From the cell containing the given text, extract its center point as (X, Y) coordinate. 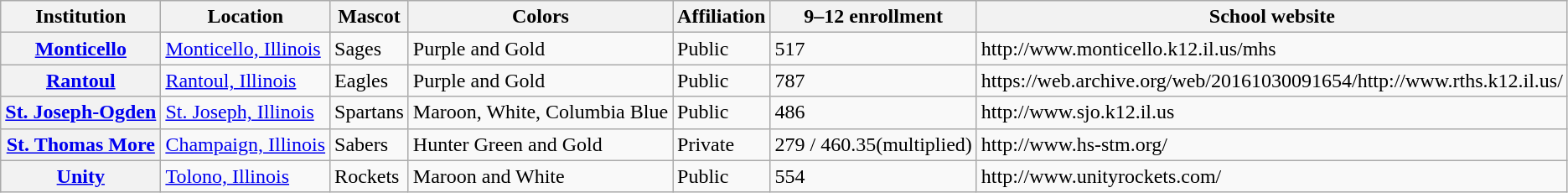
Private (722, 144)
486 (873, 112)
Champaign, Illinois (246, 144)
Rantoul (80, 81)
787 (873, 81)
St. Joseph, Illinois (246, 112)
Hunter Green and Gold (540, 144)
9–12 enrollment (873, 17)
Monticello, Illinois (246, 49)
School website (1272, 17)
Spartans (370, 112)
Colors (540, 17)
http://www.hs-stm.org/ (1272, 144)
Location (246, 17)
554 (873, 176)
Tolono, Illinois (246, 176)
Unity (80, 176)
http://www.unityrockets.com/ (1272, 176)
Mascot (370, 17)
Sabers (370, 144)
Institution (80, 17)
517 (873, 49)
Sages (370, 49)
Maroon, White, Columbia Blue (540, 112)
Monticello (80, 49)
279 / 460.35(multiplied) (873, 144)
https://web.archive.org/web/20161030091654/http://www.rths.k12.il.us/ (1272, 81)
Rockets (370, 176)
Affiliation (722, 17)
Rantoul, Illinois (246, 81)
http://www.monticello.k12.il.us/mhs (1272, 49)
http://www.sjo.k12.il.us (1272, 112)
Maroon and White (540, 176)
St. Thomas More (80, 144)
Eagles (370, 81)
St. Joseph-Ogden (80, 112)
